Scan for the cell matching the given text and deliver its [x, y] coordinate at center. 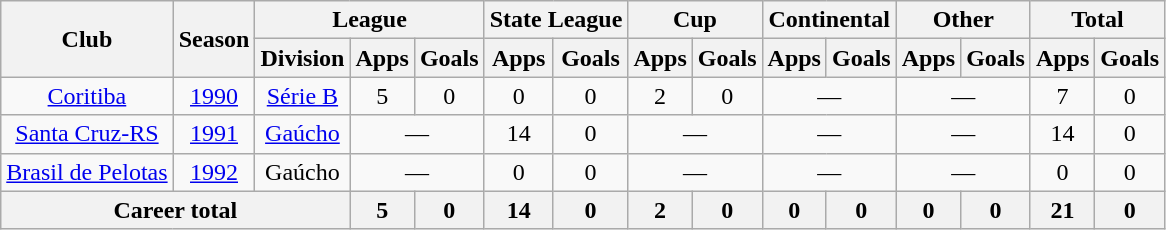
1990 [214, 96]
1991 [214, 134]
Season [214, 39]
1992 [214, 172]
Coritiba [87, 96]
League [370, 20]
Cup [695, 20]
State League [556, 20]
Career total [176, 210]
Total [1097, 20]
21 [1062, 210]
Santa Cruz-RS [87, 134]
Club [87, 39]
Brasil de Pelotas [87, 172]
Division [302, 58]
Other [963, 20]
Série B [302, 96]
7 [1062, 96]
Continental [829, 20]
